Extract the (x, y) coordinate from the center of the cell holding the provided text.  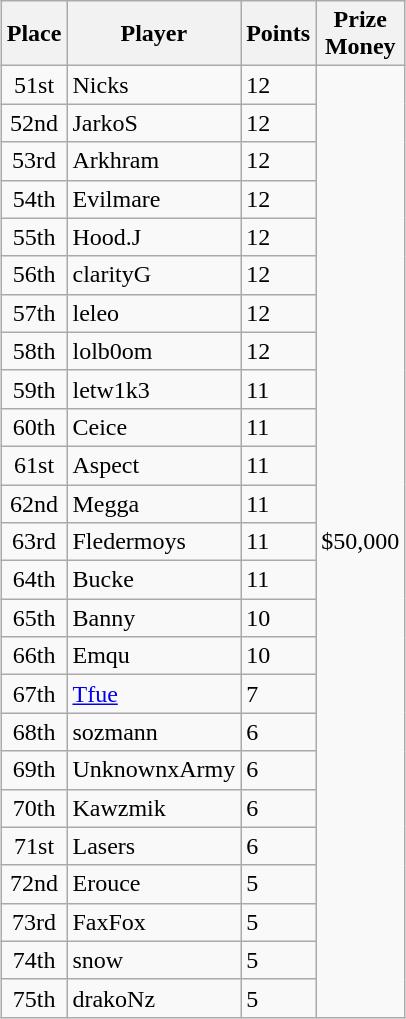
UnknownxArmy (154, 770)
63rd (34, 542)
Tfue (154, 694)
leleo (154, 313)
54th (34, 199)
66th (34, 656)
70th (34, 808)
Kawzmik (154, 808)
73rd (34, 922)
58th (34, 351)
JarkoS (154, 123)
Prize Money (360, 34)
68th (34, 732)
Fledermoys (154, 542)
letw1k3 (154, 389)
clarityG (154, 275)
Lasers (154, 846)
56th (34, 275)
Place (34, 34)
71st (34, 846)
snow (154, 960)
69th (34, 770)
53rd (34, 161)
64th (34, 580)
lolb0om (154, 351)
Bucke (154, 580)
Hood.J (154, 237)
67th (34, 694)
72nd (34, 884)
Emqu (154, 656)
Player (154, 34)
75th (34, 998)
Erouce (154, 884)
FaxFox (154, 922)
sozmann (154, 732)
Nicks (154, 85)
62nd (34, 503)
Arkhram (154, 161)
60th (34, 427)
Banny (154, 618)
Aspect (154, 465)
57th (34, 313)
61st (34, 465)
drakoNz (154, 998)
Ceice (154, 427)
7 (278, 694)
$50,000 (360, 542)
65th (34, 618)
51st (34, 85)
Megga (154, 503)
Evilmare (154, 199)
Points (278, 34)
74th (34, 960)
52nd (34, 123)
59th (34, 389)
55th (34, 237)
